Search for the cell housing the specified text and yield its [X, Y] center coordinate. 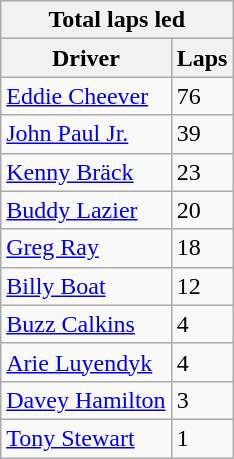
Buzz Calkins [86, 324]
Buddy Lazier [86, 210]
23 [202, 172]
Greg Ray [86, 248]
Tony Stewart [86, 438]
20 [202, 210]
76 [202, 96]
1 [202, 438]
Billy Boat [86, 286]
18 [202, 248]
Kenny Bräck [86, 172]
Arie Luyendyk [86, 362]
Davey Hamilton [86, 400]
Total laps led [117, 20]
12 [202, 286]
39 [202, 134]
Driver [86, 58]
Laps [202, 58]
3 [202, 400]
Eddie Cheever [86, 96]
John Paul Jr. [86, 134]
